Capture the cell that displays the provided text and extract its (X, Y) central coordinate. 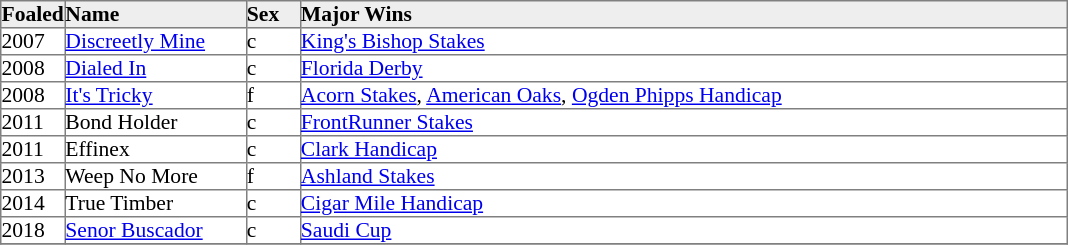
FrontRunner Stakes (683, 122)
Clark Handicap (683, 150)
Foaled (33, 14)
2013 (33, 176)
True Timber (156, 204)
Name (156, 14)
Senor Buscador (156, 230)
2014 (33, 204)
Bond Holder (156, 122)
2007 (33, 42)
Dialed In (156, 68)
2018 (33, 230)
It's Tricky (156, 96)
Acorn Stakes, American Oaks, Ogden Phipps Handicap (683, 96)
Major Wins (683, 14)
Ashland Stakes (683, 176)
Discreetly Mine (156, 42)
Weep No More (156, 176)
Saudi Cup (683, 230)
Sex (273, 14)
Florida Derby (683, 68)
King's Bishop Stakes (683, 42)
Cigar Mile Handicap (683, 204)
Effinex (156, 150)
